Return [x, y] of the center of cell containing provided text 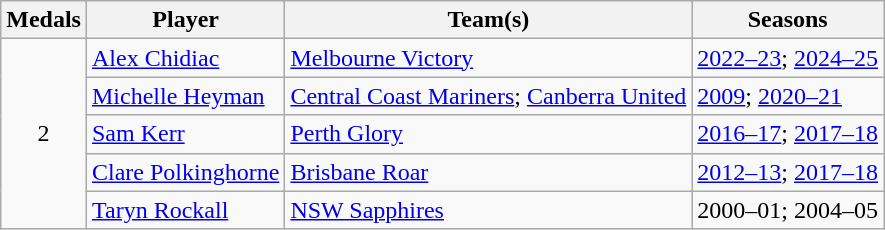
Sam Kerr [185, 134]
2012–13; 2017–18 [788, 172]
2000–01; 2004–05 [788, 210]
Taryn Rockall [185, 210]
Player [185, 20]
Melbourne Victory [488, 58]
Alex Chidiac [185, 58]
2 [44, 134]
Clare Polkinghorne [185, 172]
Team(s) [488, 20]
2009; 2020–21 [788, 96]
Brisbane Roar [488, 172]
Seasons [788, 20]
Central Coast Mariners; Canberra United [488, 96]
Michelle Heyman [185, 96]
Medals [44, 20]
Perth Glory [488, 134]
NSW Sapphires [488, 210]
2022–23; 2024–25 [788, 58]
2016–17; 2017–18 [788, 134]
